Output the [X, Y] coordinate of the center of the cell containing the given text.  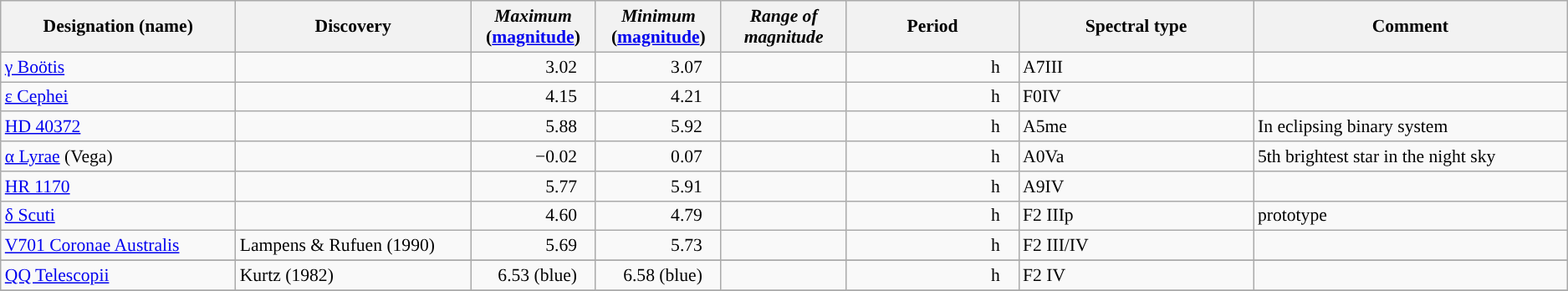
F2 III/IV [1136, 246]
5.92 [658, 127]
Discovery [353, 27]
5.73 [658, 246]
6.58 (blue) [658, 276]
Spectral type [1136, 27]
Comment [1410, 27]
HR 1170 [119, 186]
prototype [1410, 216]
5th brightest star in the night sky [1410, 156]
Maximum (magnitude) [534, 27]
5.69 [534, 246]
A7III [1136, 67]
F2 IIIp [1136, 216]
δ Scuti [119, 216]
A5me [1136, 127]
Range of magnitude [784, 27]
F0IV [1136, 97]
A0Va [1136, 156]
4.79 [658, 216]
5.77 [534, 186]
6.53 (blue) [534, 276]
In eclipsing binary system [1410, 127]
α Lyrae (Vega) [119, 156]
5.88 [534, 127]
3.02 [534, 67]
3.07 [658, 67]
A9IV [1136, 186]
Minimum (magnitude) [658, 27]
V701 Coronae Australis [119, 246]
Designation (name) [119, 27]
F2 IV [1136, 276]
4.15 [534, 97]
ε Cephei [119, 97]
4.21 [658, 97]
HD 40372 [119, 127]
γ Boötis [119, 67]
0.07 [658, 156]
QQ Telescopii [119, 276]
4.60 [534, 216]
Period [932, 27]
Kurtz (1982) [353, 276]
−0.02 [534, 156]
5.91 [658, 186]
Lampens & Rufuen (1990) [353, 246]
